Extract the (X, Y) coordinate from the center of the cell holding the provided text.  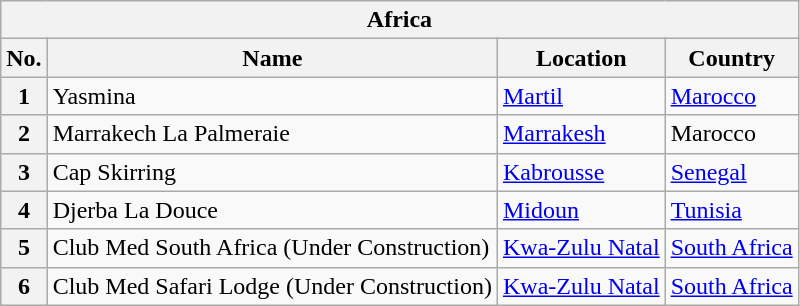
1 (24, 96)
Kabrousse (581, 172)
No. (24, 58)
Name (272, 58)
Djerba La Douce (272, 210)
Tunisia (732, 210)
3 (24, 172)
5 (24, 248)
2 (24, 134)
4 (24, 210)
Marrakech La Palmeraie (272, 134)
Club Med South Africa (Under Construction) (272, 248)
Martil (581, 96)
Marrakesh (581, 134)
Senegal (732, 172)
Midoun (581, 210)
Club Med Safari Lodge (Under Construction) (272, 286)
Cap Skirring (272, 172)
Yasmina (272, 96)
Country (732, 58)
Location (581, 58)
Africa (400, 20)
6 (24, 286)
